From the cell containing the given text, extract its center point as [x, y] coordinate. 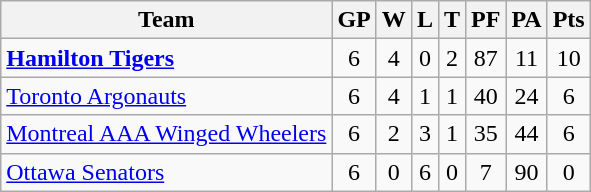
11 [526, 58]
Pts [568, 20]
Toronto Argonauts [166, 96]
GP [354, 20]
87 [485, 58]
Hamilton Tigers [166, 58]
Montreal AAA Winged Wheelers [166, 134]
10 [568, 58]
90 [526, 172]
Ottawa Senators [166, 172]
3 [424, 134]
W [394, 20]
40 [485, 96]
24 [526, 96]
L [424, 20]
T [452, 20]
35 [485, 134]
Team [166, 20]
PF [485, 20]
44 [526, 134]
PA [526, 20]
7 [485, 172]
